Capture the cell that displays the provided text and extract its (x, y) central coordinate. 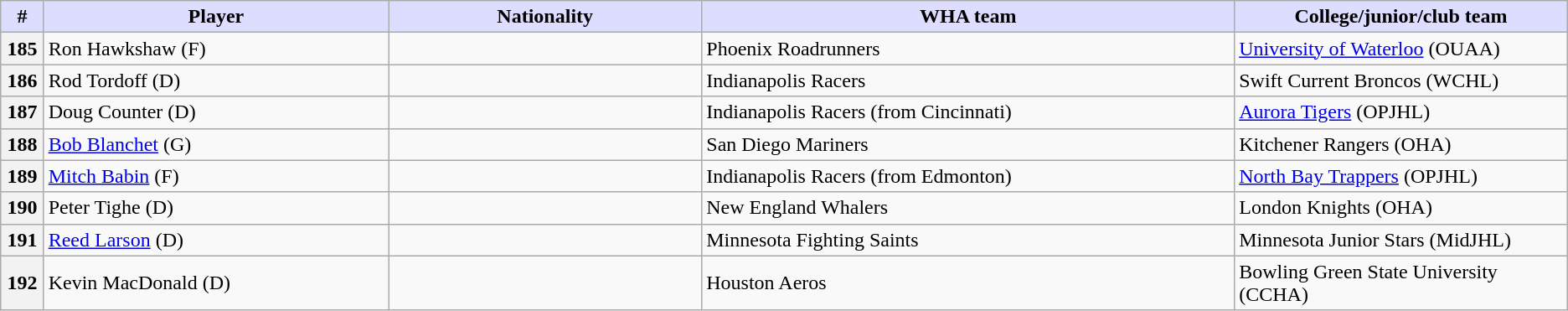
Houston Aeros (968, 283)
Nationality (545, 17)
Kitchener Rangers (OHA) (1401, 144)
University of Waterloo (OUAA) (1401, 49)
Doug Counter (D) (216, 112)
Minnesota Junior Stars (MidJHL) (1401, 240)
189 (22, 176)
WHA team (968, 17)
Reed Larson (D) (216, 240)
Indianapolis Racers (from Edmonton) (968, 176)
Peter Tighe (D) (216, 208)
187 (22, 112)
North Bay Trappers (OPJHL) (1401, 176)
Rod Tordoff (D) (216, 80)
Bob Blanchet (G) (216, 144)
Kevin MacDonald (D) (216, 283)
Ron Hawkshaw (F) (216, 49)
Mitch Babin (F) (216, 176)
188 (22, 144)
College/junior/club team (1401, 17)
191 (22, 240)
# (22, 17)
192 (22, 283)
185 (22, 49)
186 (22, 80)
Player (216, 17)
Phoenix Roadrunners (968, 49)
Indianapolis Racers (from Cincinnati) (968, 112)
Minnesota Fighting Saints (968, 240)
Swift Current Broncos (WCHL) (1401, 80)
Aurora Tigers (OPJHL) (1401, 112)
New England Whalers (968, 208)
190 (22, 208)
London Knights (OHA) (1401, 208)
Bowling Green State University (CCHA) (1401, 283)
San Diego Mariners (968, 144)
Indianapolis Racers (968, 80)
